Return (X, Y) of the center of cell containing provided text 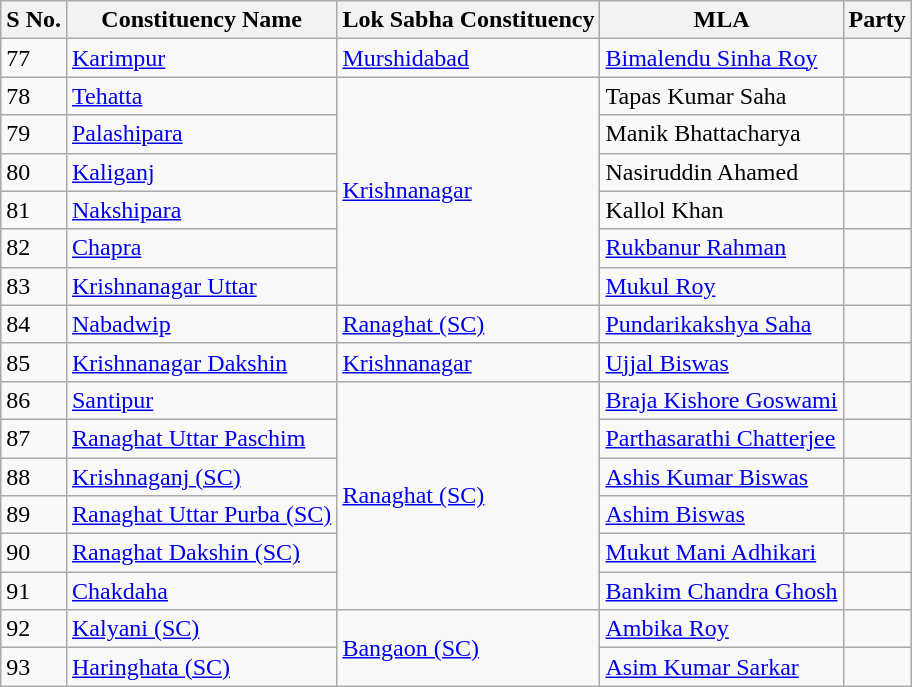
Nasiruddin Ahamed (722, 172)
Bankim Chandra Ghosh (722, 591)
Nabadwip (201, 324)
81 (34, 210)
Ranaghat Dakshin (SC) (201, 553)
Bimalendu Sinha Roy (722, 58)
Murshidabad (468, 58)
89 (34, 515)
80 (34, 172)
Haringhata (SC) (201, 667)
Nakshipara (201, 210)
78 (34, 96)
Constituency Name (201, 20)
93 (34, 667)
Pundarikakshya Saha (722, 324)
Manik Bhattacharya (722, 134)
Krishnanagar Dakshin (201, 362)
Asim Kumar Sarkar (722, 667)
MLA (722, 20)
Tapas Kumar Saha (722, 96)
85 (34, 362)
84 (34, 324)
Lok Sabha Constituency (468, 20)
Bangaon (SC) (468, 648)
Krishnanagar Uttar (201, 286)
Krishnaganj (SC) (201, 477)
Parthasarathi Chatterjee (722, 438)
S No. (34, 20)
Karimpur (201, 58)
82 (34, 248)
Ujjal Biswas (722, 362)
79 (34, 134)
Ranaghat Uttar Paschim (201, 438)
Kalyani (SC) (201, 629)
90 (34, 553)
Tehatta (201, 96)
Ashis Kumar Biswas (722, 477)
Kallol Khan (722, 210)
87 (34, 438)
83 (34, 286)
86 (34, 400)
92 (34, 629)
Mukut Mani Adhikari (722, 553)
Chapra (201, 248)
Palashipara (201, 134)
Mukul Roy (722, 286)
Ambika Roy (722, 629)
Braja Kishore Goswami (722, 400)
Santipur (201, 400)
Ashim Biswas (722, 515)
Chakdaha (201, 591)
Party (877, 20)
Rukbanur Rahman (722, 248)
77 (34, 58)
Kaliganj (201, 172)
88 (34, 477)
91 (34, 591)
Ranaghat Uttar Purba (SC) (201, 515)
